Output the (X, Y) coordinate of the center of the cell containing the given text.  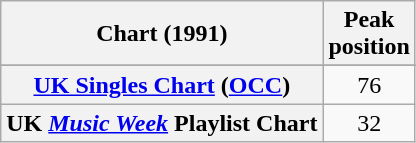
32 (369, 123)
Peakposition (369, 34)
76 (369, 85)
UK Singles Chart (OCC) (162, 85)
UK Music Week Playlist Chart (162, 123)
Chart (1991) (162, 34)
